From the cell containing the given text, extract its center point as [X, Y] coordinate. 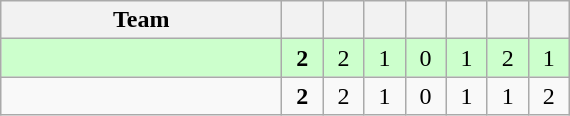
Team [142, 20]
